Extract the [x, y] coordinate from the center of the cell holding the provided text.  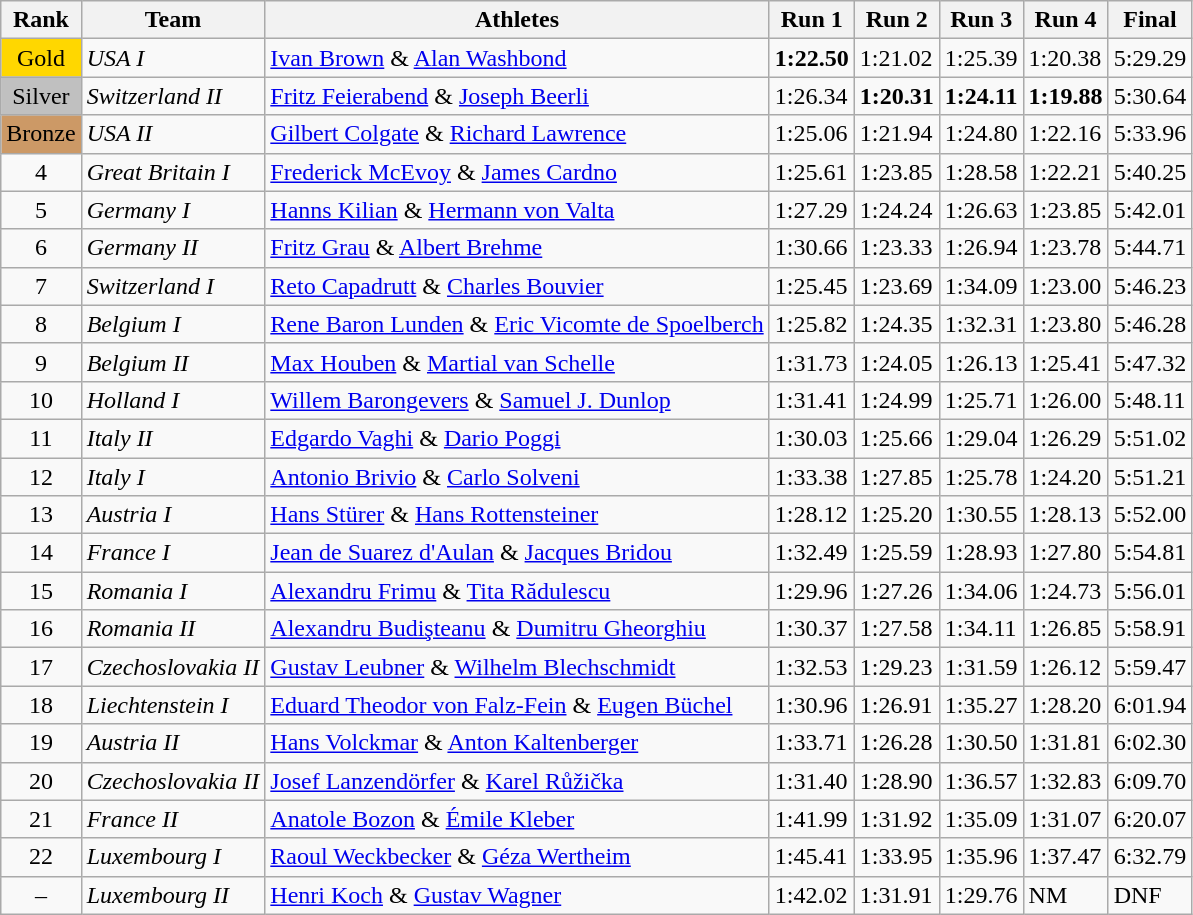
Athletes [517, 20]
Rank [41, 20]
1:32.49 [812, 553]
5 [41, 210]
1:34.06 [981, 591]
Belgium II [173, 362]
11 [41, 438]
USA I [173, 58]
1:20.31 [896, 96]
5:56.01 [1150, 591]
1:26.00 [1066, 400]
Belgium I [173, 324]
NM [1066, 895]
Edgardo Vaghi & Dario Poggi [517, 438]
1:22.21 [1066, 172]
1:23.80 [1066, 324]
1:31.91 [896, 895]
Germany II [173, 248]
Run 4 [1066, 20]
1:25.20 [896, 515]
1:26.34 [812, 96]
Austria II [173, 743]
1:27.85 [896, 477]
5:54.81 [1150, 553]
1:25.41 [1066, 362]
Italy I [173, 477]
5:30.64 [1150, 96]
1:25.71 [981, 400]
1:30.37 [812, 629]
DNF [1150, 895]
22 [41, 857]
1:42.02 [812, 895]
1:24.24 [896, 210]
1:30.03 [812, 438]
5:58.91 [1150, 629]
1:27.26 [896, 591]
1:26.12 [1066, 667]
5:46.23 [1150, 286]
1:31.73 [812, 362]
12 [41, 477]
Run 1 [812, 20]
18 [41, 705]
5:29.29 [1150, 58]
Max Houben & Martial van Schelle [517, 362]
1:31.41 [812, 400]
1:27.80 [1066, 553]
1:25.66 [896, 438]
Antonio Brivio & Carlo Solveni [517, 477]
Bronze [41, 134]
1:35.27 [981, 705]
Josef Lanzendörfer & Karel Růžička [517, 781]
Fritz Feierabend & Joseph Beerli [517, 96]
Romania I [173, 591]
Italy II [173, 438]
1:25.61 [812, 172]
1:24.73 [1066, 591]
1:33.95 [896, 857]
5:59.47 [1150, 667]
1:28.13 [1066, 515]
Reto Capadrutt & Charles Bouvier [517, 286]
10 [41, 400]
Liechtenstein I [173, 705]
Austria I [173, 515]
Gilbert Colgate & Richard Lawrence [517, 134]
1:25.82 [812, 324]
6:20.07 [1150, 819]
1:35.96 [981, 857]
19 [41, 743]
1:31.92 [896, 819]
1:35.09 [981, 819]
Hanns Kilian & Hermann von Valta [517, 210]
Luxembourg II [173, 895]
1:27.58 [896, 629]
1:23.69 [896, 286]
21 [41, 819]
1:25.59 [896, 553]
Run 3 [981, 20]
5:46.28 [1150, 324]
6 [41, 248]
5:48.11 [1150, 400]
Alexandru Budişteanu & Dumitru Gheorghiu [517, 629]
5:52.00 [1150, 515]
Switzerland II [173, 96]
France II [173, 819]
USA II [173, 134]
Luxembourg I [173, 857]
1:23.78 [1066, 248]
Holland I [173, 400]
Jean de Suarez d'Aulan & Jacques Bridou [517, 553]
5:42.01 [1150, 210]
Rene Baron Lunden & Eric Vicomte de Spoelberch [517, 324]
16 [41, 629]
1:32.31 [981, 324]
Eduard Theodor von Falz-Fein & Eugen Büchel [517, 705]
1:24.20 [1066, 477]
1:24.11 [981, 96]
Henri Koch & Gustav Wagner [517, 895]
1:33.38 [812, 477]
1:24.99 [896, 400]
1:36.57 [981, 781]
Willem Barongevers & Samuel J. Dunlop [517, 400]
8 [41, 324]
1:28.58 [981, 172]
Anatole Bozon & Émile Kleber [517, 819]
Team [173, 20]
1:34.11 [981, 629]
1:25.39 [981, 58]
5:51.02 [1150, 438]
1:37.47 [1066, 857]
1:29.23 [896, 667]
1:29.76 [981, 895]
1:26.85 [1066, 629]
1:26.29 [1066, 438]
1:31.59 [981, 667]
Gold [41, 58]
1:27.29 [812, 210]
1:19.88 [1066, 96]
Hans Stürer & Hans Rottensteiner [517, 515]
1:28.93 [981, 553]
1:21.02 [896, 58]
1:28.20 [1066, 705]
6:02.30 [1150, 743]
1:26.91 [896, 705]
20 [41, 781]
Fritz Grau & Albert Brehme [517, 248]
Gustav Leubner & Wilhelm Blechschmidt [517, 667]
1:26.63 [981, 210]
9 [41, 362]
Great Britain I [173, 172]
1:24.80 [981, 134]
1:32.83 [1066, 781]
Raoul Weckbecker & Géza Wertheim [517, 857]
1:21.94 [896, 134]
Germany I [173, 210]
1:31.07 [1066, 819]
1:45.41 [812, 857]
1:26.28 [896, 743]
17 [41, 667]
1:22.50 [812, 58]
6:32.79 [1150, 857]
– [41, 895]
4 [41, 172]
1:25.45 [812, 286]
Alexandru Frimu & Tita Rădulescu [517, 591]
6:09.70 [1150, 781]
1:31.81 [1066, 743]
Romania II [173, 629]
1:30.96 [812, 705]
5:40.25 [1150, 172]
1:34.09 [981, 286]
1:25.78 [981, 477]
1:28.90 [896, 781]
1:29.04 [981, 438]
1:29.96 [812, 591]
1:24.35 [896, 324]
France I [173, 553]
Hans Volckmar & Anton Kaltenberger [517, 743]
Ivan Brown & Alan Washbond [517, 58]
5:44.71 [1150, 248]
13 [41, 515]
5:51.21 [1150, 477]
1:26.94 [981, 248]
1:41.99 [812, 819]
Switzerland I [173, 286]
1:28.12 [812, 515]
Silver [41, 96]
Frederick McEvoy & James Cardno [517, 172]
1:24.05 [896, 362]
7 [41, 286]
1:22.16 [1066, 134]
5:33.96 [1150, 134]
Run 2 [896, 20]
1:25.06 [812, 134]
1:31.40 [812, 781]
5:47.32 [1150, 362]
1:30.66 [812, 248]
1:23.33 [896, 248]
1:23.00 [1066, 286]
1:20.38 [1066, 58]
1:26.13 [981, 362]
1:32.53 [812, 667]
1:30.55 [981, 515]
1:33.71 [812, 743]
1:30.50 [981, 743]
6:01.94 [1150, 705]
Final [1150, 20]
15 [41, 591]
14 [41, 553]
